Return (X, Y) of the center of cell containing provided text 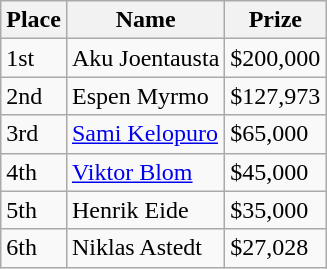
Espen Myrmo (145, 96)
Name (145, 20)
5th (34, 210)
$127,973 (276, 96)
$27,028 (276, 248)
1st (34, 58)
6th (34, 248)
Sami Kelopuro (145, 134)
Viktor Blom (145, 172)
4th (34, 172)
Henrik Eide (145, 210)
3rd (34, 134)
Place (34, 20)
Prize (276, 20)
Niklas Astedt (145, 248)
$200,000 (276, 58)
$45,000 (276, 172)
$35,000 (276, 210)
2nd (34, 96)
$65,000 (276, 134)
Aku Joentausta (145, 58)
